For the text-containing cell, return its midpoint in [X, Y] coordinate format. 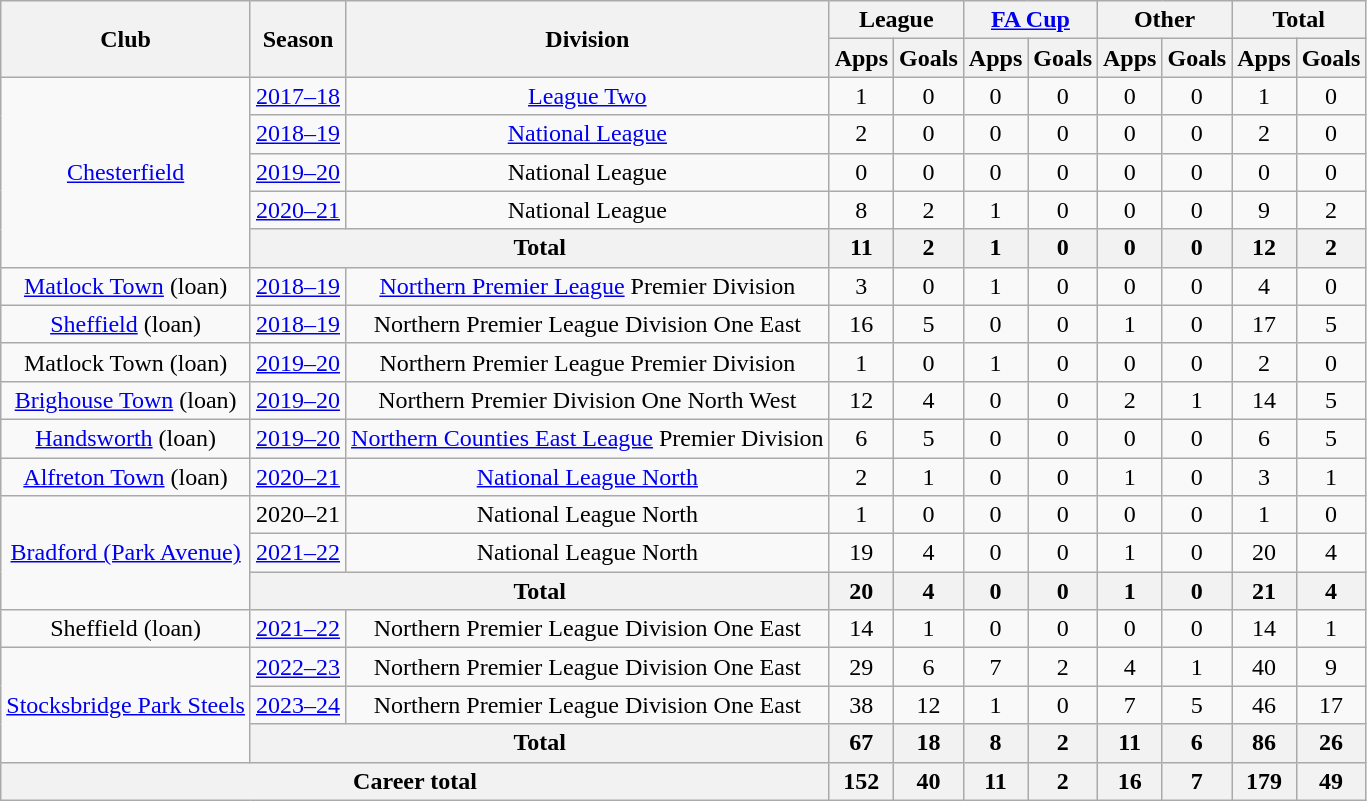
179 [1264, 781]
2022–23 [298, 667]
2023–24 [298, 705]
Bradford (Park Avenue) [126, 553]
2017–18 [298, 96]
Alfreton Town (loan) [126, 477]
Handsworth (loan) [126, 438]
FA Cup [1030, 20]
21 [1264, 591]
Division [588, 39]
Northern Counties East League Premier Division [588, 438]
38 [861, 705]
49 [1331, 781]
Northern Premier Division One North West [588, 400]
Season [298, 39]
Other [1165, 20]
18 [929, 743]
Chesterfield [126, 172]
152 [861, 781]
46 [1264, 705]
86 [1264, 743]
19 [861, 553]
26 [1331, 743]
Career total [415, 781]
Stocksbridge Park Steels [126, 705]
League Two [588, 96]
Brighouse Town (loan) [126, 400]
League [896, 20]
67 [861, 743]
29 [861, 667]
Club [126, 39]
